Pinpoint the cell where the given text exists, returning its [x, y] midpoint coordinate. 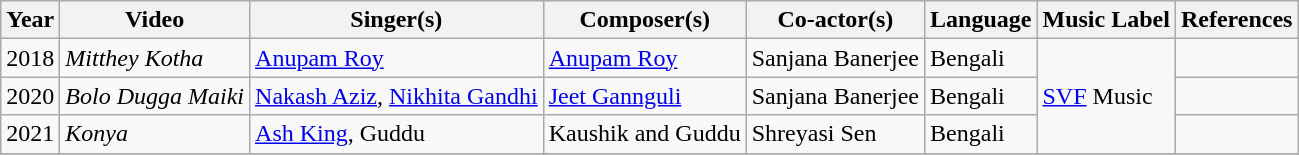
Co-actor(s) [835, 20]
2018 [30, 58]
Language [981, 20]
Ash King, Guddu [397, 134]
Video [155, 20]
Kaushik and Guddu [644, 134]
Year [30, 20]
Jeet Gannguli [644, 96]
SVF Music [1106, 96]
Mitthey Kotha [155, 58]
Bolo Dugga Maiki [155, 96]
Singer(s) [397, 20]
Konya [155, 134]
Composer(s) [644, 20]
2021 [30, 134]
2020 [30, 96]
Shreyasi Sen [835, 134]
References [1236, 20]
Nakash Aziz, Nikhita Gandhi [397, 96]
Music Label [1106, 20]
